Return the [x, y] coordinate for the center point of the cell that contains the specified text.  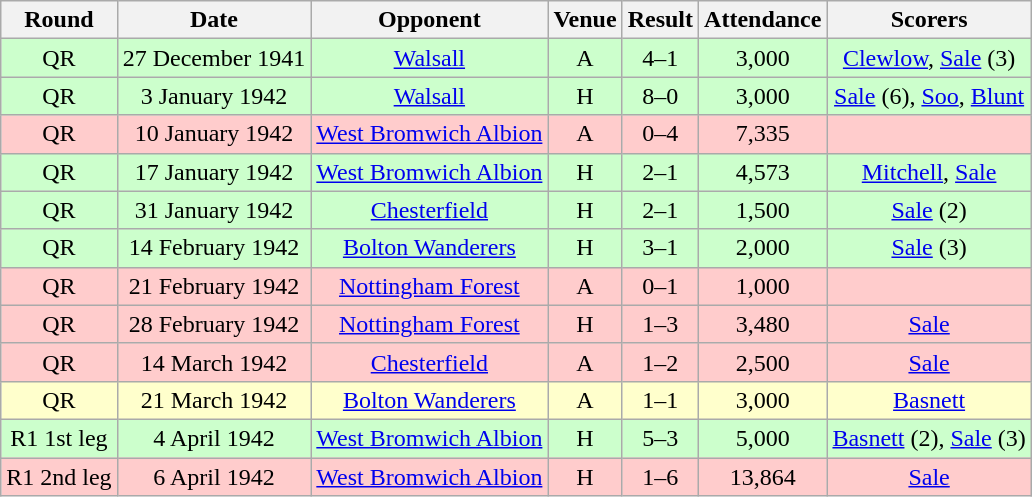
5–3 [660, 438]
Mitchell, Sale [929, 172]
1–6 [660, 477]
Date [214, 20]
17 January 1942 [214, 172]
0–4 [660, 134]
Scorers [929, 20]
21 February 1942 [214, 286]
4–1 [660, 58]
Clewlow, Sale (3) [929, 58]
4 April 1942 [214, 438]
8–0 [660, 96]
2,000 [763, 248]
Result [660, 20]
1,000 [763, 286]
14 March 1942 [214, 362]
1–1 [660, 400]
3 January 1942 [214, 96]
7,335 [763, 134]
Sale (6), Soo, Blunt [929, 96]
Basnett (2), Sale (3) [929, 438]
28 February 1942 [214, 324]
10 January 1942 [214, 134]
1–2 [660, 362]
14 February 1942 [214, 248]
31 January 1942 [214, 210]
Basnett [929, 400]
Sale (3) [929, 248]
5,000 [763, 438]
Attendance [763, 20]
0–1 [660, 286]
R1 2nd leg [59, 477]
Round [59, 20]
13,864 [763, 477]
6 April 1942 [214, 477]
1,500 [763, 210]
1–3 [660, 324]
3,480 [763, 324]
R1 1st leg [59, 438]
2,500 [763, 362]
3–1 [660, 248]
4,573 [763, 172]
21 March 1942 [214, 400]
Sale (2) [929, 210]
27 December 1941 [214, 58]
Opponent [430, 20]
Venue [585, 20]
